Scan for the cell matching the given text and deliver its [X, Y] coordinate at center. 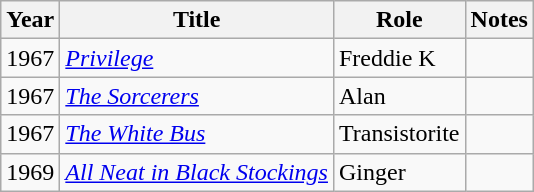
Notes [499, 20]
The White Bus [197, 134]
Year [30, 20]
Alan [399, 96]
Transistorite [399, 134]
1969 [30, 172]
The Sorcerers [197, 96]
Role [399, 20]
Ginger [399, 172]
Freddie K [399, 58]
Title [197, 20]
All Neat in Black Stockings [197, 172]
Privilege [197, 58]
